Return (x, y) of the center of cell containing provided text 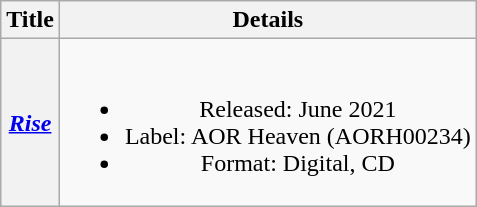
Title (30, 20)
Released: June 2021Label: AOR Heaven (AORH00234)Format: Digital, CD (268, 122)
Rise (30, 122)
Details (268, 20)
